Extract the (x, y) coordinate from the center of the cell holding the provided text.  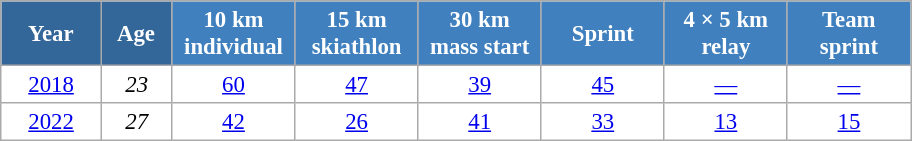
Team sprint (848, 34)
39 (480, 85)
26 (356, 122)
15 km skiathlon (356, 34)
23 (136, 85)
27 (136, 122)
13 (726, 122)
60 (234, 85)
42 (234, 122)
47 (356, 85)
30 km mass start (480, 34)
45 (602, 85)
33 (602, 122)
2018 (52, 85)
Year (52, 34)
10 km individual (234, 34)
2022 (52, 122)
Sprint (602, 34)
15 (848, 122)
Age (136, 34)
4 × 5 km relay (726, 34)
41 (480, 122)
